Extract the (X, Y) coordinate from the center of the cell holding the provided text.  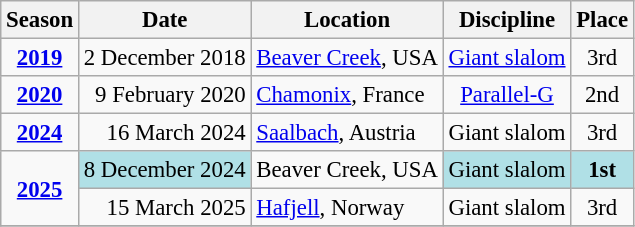
2nd (602, 95)
Chamonix, France (347, 95)
Saalbach, Austria (347, 133)
1st (602, 170)
16 March 2024 (164, 133)
2024 (40, 133)
Hafjell, Norway (347, 208)
Season (40, 20)
Parallel-G (507, 95)
8 December 2024 (164, 170)
15 March 2025 (164, 208)
2019 (40, 58)
2025 (40, 188)
2 December 2018 (164, 58)
Place (602, 20)
Discipline (507, 20)
9 February 2020 (164, 95)
Location (347, 20)
2020 (40, 95)
Date (164, 20)
